Scan for the cell matching the given text and deliver its (x, y) coordinate at center. 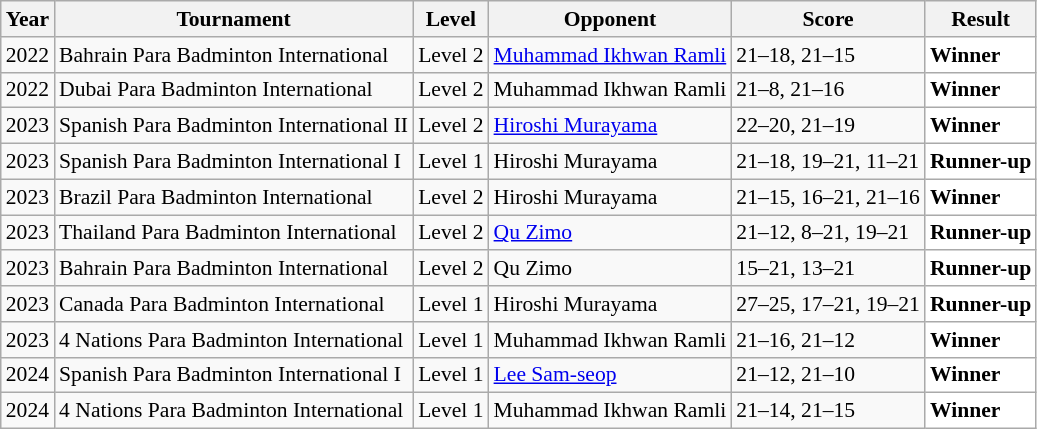
15–21, 13–21 (828, 269)
Tournament (234, 19)
Level (450, 19)
Result (980, 19)
21–8, 21–16 (828, 90)
21–16, 21–12 (828, 340)
Score (828, 19)
Year (28, 19)
Lee Sam-seop (610, 375)
21–18, 19–21, 11–21 (828, 162)
21–12, 8–21, 19–21 (828, 233)
27–25, 17–21, 19–21 (828, 304)
21–14, 21–15 (828, 411)
Spanish Para Badminton International II (234, 126)
Thailand Para Badminton International (234, 233)
21–18, 21–15 (828, 55)
21–15, 16–21, 21–16 (828, 197)
22–20, 21–19 (828, 126)
Canada Para Badminton International (234, 304)
Brazil Para Badminton International (234, 197)
21–12, 21–10 (828, 375)
Dubai Para Badminton International (234, 90)
Opponent (610, 19)
